Extract the (X, Y) coordinate from the center of the cell holding the provided text.  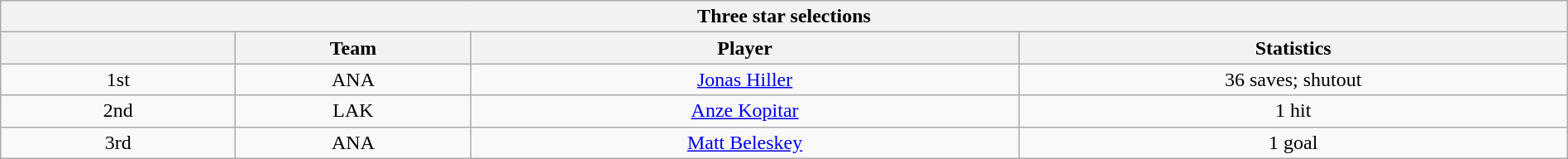
Statistics (1293, 48)
1 goal (1293, 142)
Team (353, 48)
Anze Kopitar (744, 111)
2nd (118, 111)
36 saves; shutout (1293, 79)
1st (118, 79)
3rd (118, 142)
Player (744, 48)
Three star selections (784, 17)
LAK (353, 111)
Jonas Hiller (744, 79)
Matt Beleskey (744, 142)
1 hit (1293, 111)
